Identify which cell holds the provided text, then report its (x, y) central coordinate. 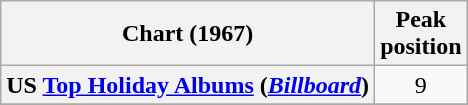
Chart (1967) (188, 34)
Peakposition (421, 34)
9 (421, 85)
US Top Holiday Albums (Billboard) (188, 85)
